Return the [x, y] coordinate for the center point of the cell that contains the specified text.  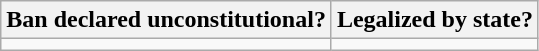
Ban declared unconstitutional? [166, 20]
Legalized by state? [434, 20]
